From the cell containing the given text, extract its center point as (X, Y) coordinate. 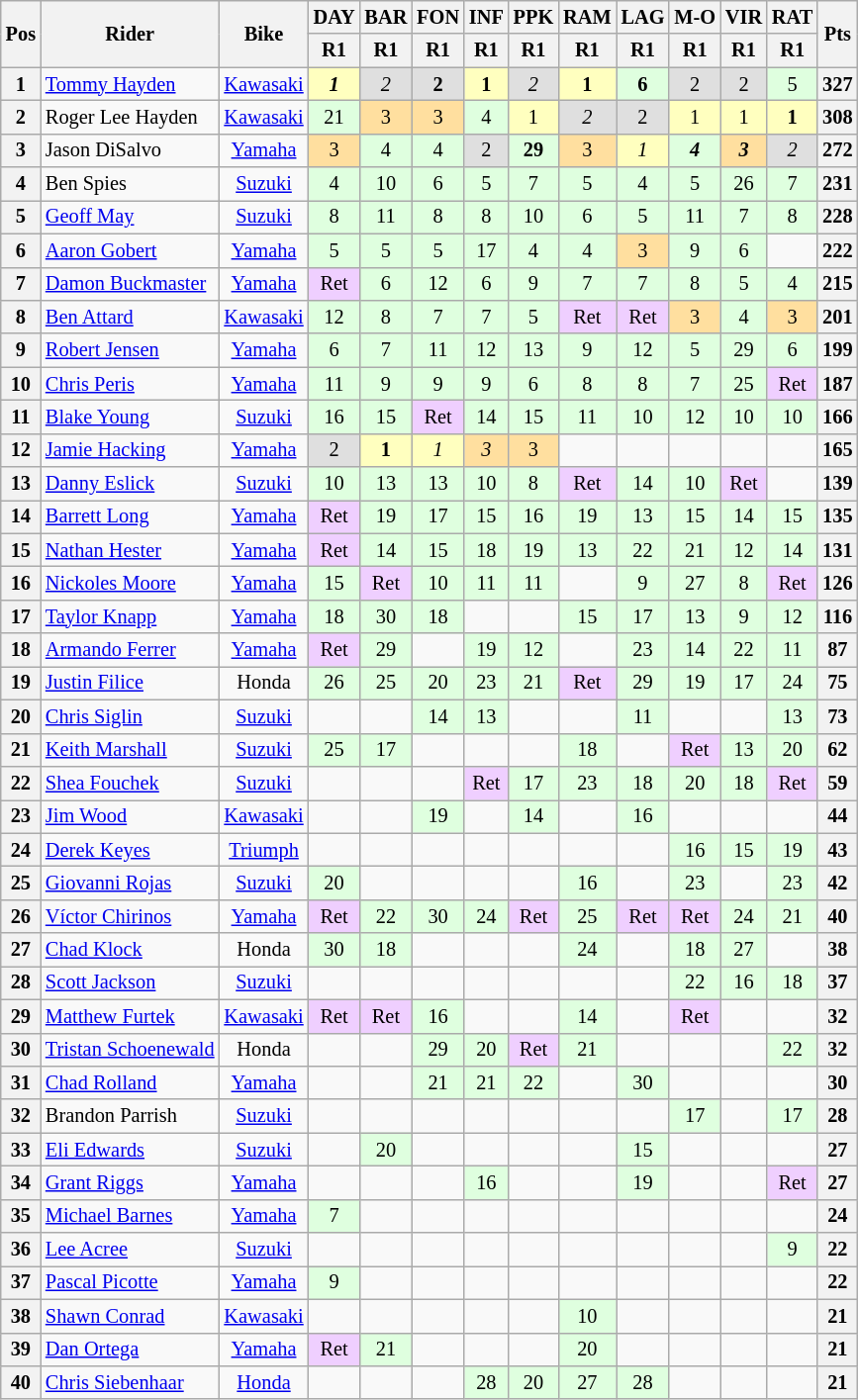
36 (21, 1250)
165 (837, 450)
Chris Siebenhaar (131, 1382)
Armando Ferrer (131, 650)
166 (837, 417)
RAM (587, 17)
Víctor Chirinos (131, 916)
RAT (792, 17)
272 (837, 150)
62 (837, 750)
73 (837, 716)
Michael Barnes (131, 1216)
215 (837, 284)
Shawn Conrad (131, 1316)
M-O (695, 17)
Blake Young (131, 417)
Rider (131, 34)
Jim Wood (131, 816)
Bike (264, 34)
Matthew Furtek (131, 1016)
42 (837, 883)
231 (837, 184)
VIR (744, 17)
43 (837, 850)
201 (837, 317)
Pos (21, 34)
Geoff May (131, 217)
308 (837, 117)
35 (21, 1216)
139 (837, 484)
327 (837, 84)
Dan Ortega (131, 1350)
87 (837, 650)
Eli Edwards (131, 1150)
INF (487, 17)
Aaron Gobert (131, 250)
Nickoles Moore (131, 583)
Ben Attard (131, 317)
Jamie Hacking (131, 450)
Brandon Parrish (131, 1116)
Nathan Hester (131, 550)
PPK (533, 17)
Tristan Schoenewald (131, 1050)
116 (837, 616)
222 (837, 250)
33 (21, 1150)
Grant Riggs (131, 1182)
LAG (643, 17)
131 (837, 550)
Ben Spies (131, 184)
Damon Buckmaster (131, 284)
75 (837, 683)
228 (837, 217)
31 (21, 1082)
34 (21, 1182)
Chris Peris (131, 384)
Triumph (264, 850)
Pascal Picotte (131, 1282)
Roger Lee Hayden (131, 117)
126 (837, 583)
Giovanni Rojas (131, 883)
Derek Keyes (131, 850)
Robert Jensen (131, 350)
Jason DiSalvo (131, 150)
135 (837, 516)
Taylor Knapp (131, 616)
Pts (837, 34)
Barrett Long (131, 516)
Scott Jackson (131, 982)
Lee Acree (131, 1250)
Tommy Hayden (131, 84)
187 (837, 384)
39 (21, 1350)
Chad Rolland (131, 1082)
Shea Fouchek (131, 783)
FON (437, 17)
199 (837, 350)
Keith Marshall (131, 750)
44 (837, 816)
59 (837, 783)
Danny Eslick (131, 484)
Chad Klock (131, 950)
DAY (334, 17)
Justin Filice (131, 683)
BAR (386, 17)
Chris Siglin (131, 716)
